Search for the cell housing the specified text and yield its [x, y] center coordinate. 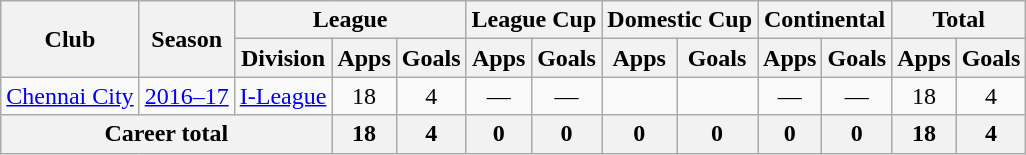
Domestic Cup [680, 20]
I-League [283, 96]
Total [959, 20]
Season [186, 39]
Continental [825, 20]
Division [283, 58]
Chennai City [70, 96]
2016–17 [186, 96]
League Cup [534, 20]
League [350, 20]
Club [70, 39]
Career total [166, 134]
